Identify which cell holds the provided text, then report its [x, y] central coordinate. 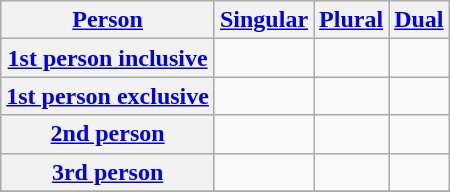
Plural [352, 20]
1st person exclusive [108, 96]
2nd person [108, 134]
Person [108, 20]
Singular [264, 20]
3rd person [108, 172]
Dual [419, 20]
1st person inclusive [108, 58]
